Return the (x, y) coordinate for the center point of the cell that contains the specified text.  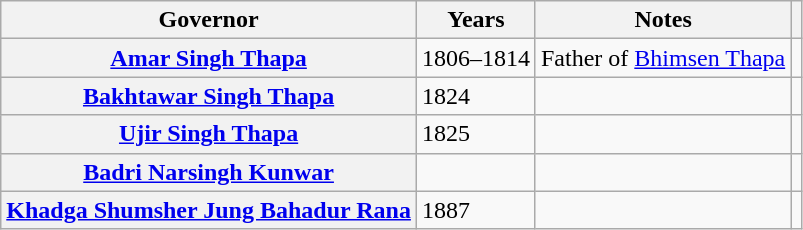
1887 (476, 210)
1806–1814 (476, 58)
Notes (662, 20)
Badri Narsingh Kunwar (209, 172)
1824 (476, 96)
Khadga Shumsher Jung Bahadur Rana (209, 210)
Amar Singh Thapa (209, 58)
Years (476, 20)
Governor (209, 20)
Father of Bhimsen Thapa (662, 58)
1825 (476, 134)
Ujir Singh Thapa (209, 134)
Bakhtawar Singh Thapa (209, 96)
